For the text-containing cell, return its midpoint in (x, y) coordinate format. 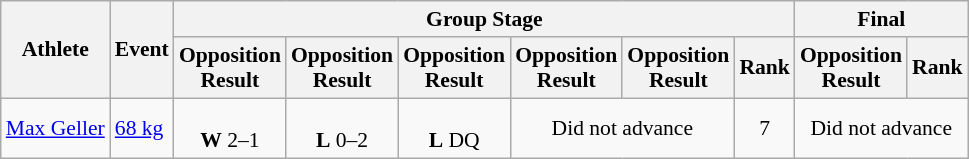
Final (882, 19)
L 0–2 (342, 128)
L DQ (454, 128)
Event (142, 50)
W 2–1 (230, 128)
68 kg (142, 128)
Athlete (56, 50)
Group Stage (484, 19)
7 (764, 128)
Max Geller (56, 128)
